Search for the cell housing the specified text and yield its (X, Y) center coordinate. 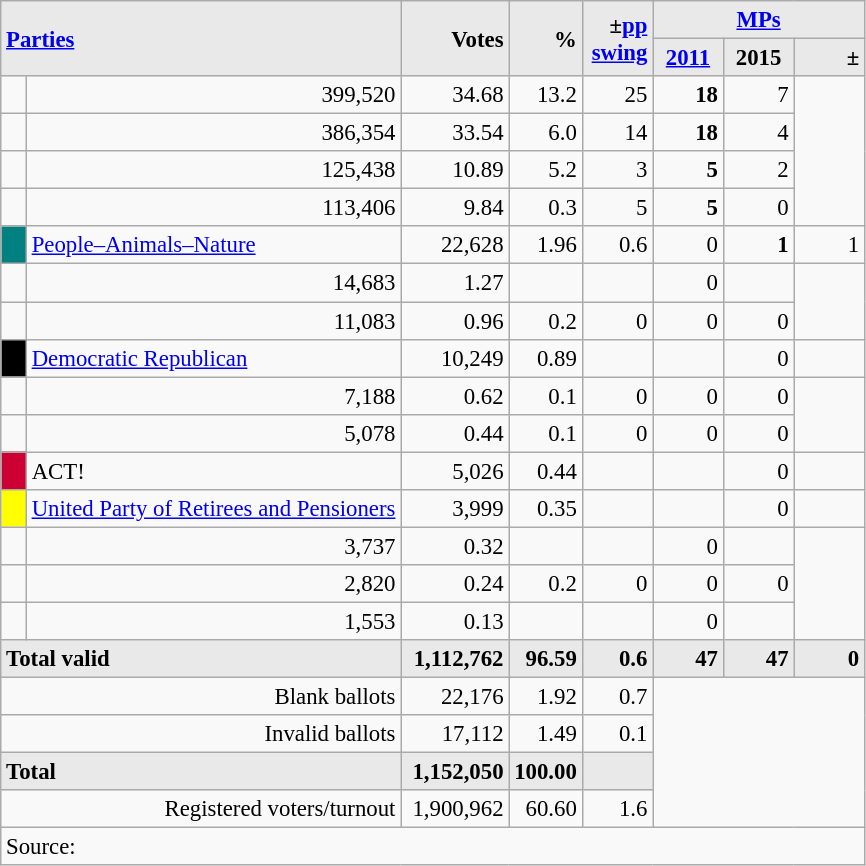
MPs (759, 20)
9.84 (455, 208)
5,078 (213, 433)
17,112 (455, 734)
3,737 (213, 546)
22,628 (455, 245)
5.2 (546, 170)
Registered voters/turnout (201, 809)
7 (758, 95)
People–Animals–Nature (213, 245)
34.68 (455, 95)
22,176 (455, 697)
0.89 (546, 358)
5,026 (455, 471)
60.60 (546, 809)
0.7 (618, 697)
33.54 (455, 133)
0.62 (455, 396)
Blank ballots (201, 697)
96.59 (546, 659)
± (830, 58)
Total (201, 772)
±pp swing (618, 38)
386,354 (213, 133)
399,520 (213, 95)
United Party of Retirees and Pensioners (213, 509)
7,188 (213, 396)
0.3 (546, 208)
14,683 (213, 283)
Total valid (201, 659)
10,249 (455, 358)
113,406 (213, 208)
25 (618, 95)
3 (618, 170)
0.13 (455, 621)
1,112,762 (455, 659)
2 (758, 170)
0.24 (455, 584)
2,820 (213, 584)
1.96 (546, 245)
2015 (758, 58)
1.49 (546, 734)
13.2 (546, 95)
Votes (455, 38)
1.6 (618, 809)
1,900,962 (455, 809)
Parties (201, 38)
Source: (433, 847)
100.00 (546, 772)
ACT! (213, 471)
10.89 (455, 170)
Democratic Republican (213, 358)
1,553 (213, 621)
% (546, 38)
0.96 (455, 321)
Invalid ballots (201, 734)
125,438 (213, 170)
1.27 (455, 283)
6.0 (546, 133)
2011 (688, 58)
3,999 (455, 509)
11,083 (213, 321)
1,152,050 (455, 772)
14 (618, 133)
0.32 (455, 546)
1.92 (546, 697)
0.35 (546, 509)
4 (758, 133)
